Pinpoint the cell where the given text exists, returning its [X, Y] midpoint coordinate. 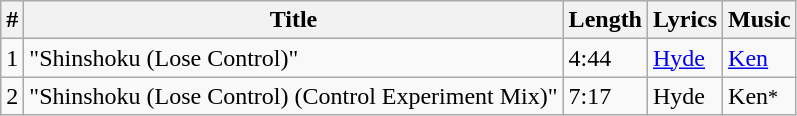
4:44 [605, 58]
Ken [760, 58]
Lyrics [686, 20]
Title [294, 20]
# [12, 20]
Ken* [760, 96]
Music [760, 20]
"Shinshoku (Lose Control) (Control Experiment Mix)" [294, 96]
1 [12, 58]
2 [12, 96]
Length [605, 20]
7:17 [605, 96]
"Shinshoku (Lose Control)" [294, 58]
